Detect which cell encompasses the target text, then output its (x, y) center coordinate. 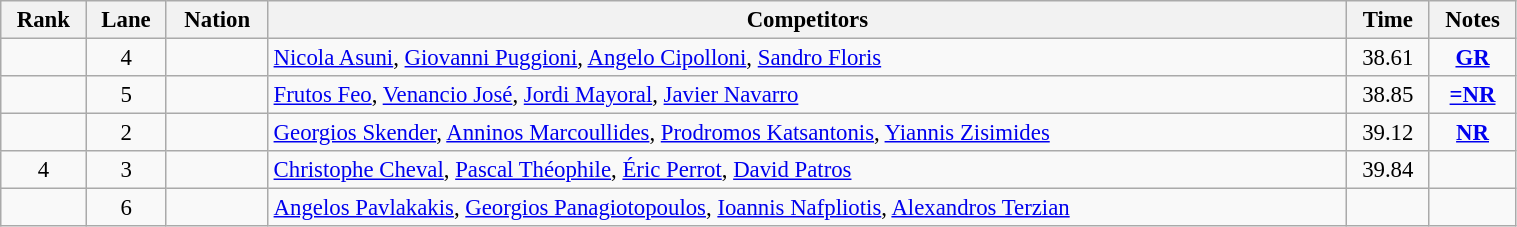
3 (126, 170)
Angelos Pavlakakis, Georgios Panagiotopoulos, Ioannis Nafpliotis, Alexandros Terzian (807, 208)
Lane (126, 20)
39.84 (1388, 170)
38.85 (1388, 95)
Nicola Asuni, Giovanni Puggioni, Angelo Cipolloni, Sandro Floris (807, 58)
38.61 (1388, 58)
Georgios Skender, Anninos Marcoullides, Prodromos Katsantonis, Yiannis Zisimides (807, 133)
Frutos Feo, Venancio José, Jordi Mayoral, Javier Navarro (807, 95)
2 (126, 133)
Notes (1472, 20)
Competitors (807, 20)
Time (1388, 20)
GR (1472, 58)
Rank (44, 20)
=NR (1472, 95)
39.12 (1388, 133)
Nation (217, 20)
Christophe Cheval, Pascal Théophile, Éric Perrot, David Patros (807, 170)
5 (126, 95)
6 (126, 208)
NR (1472, 133)
